Extract the [x, y] coordinate from the center of the cell holding the provided text.  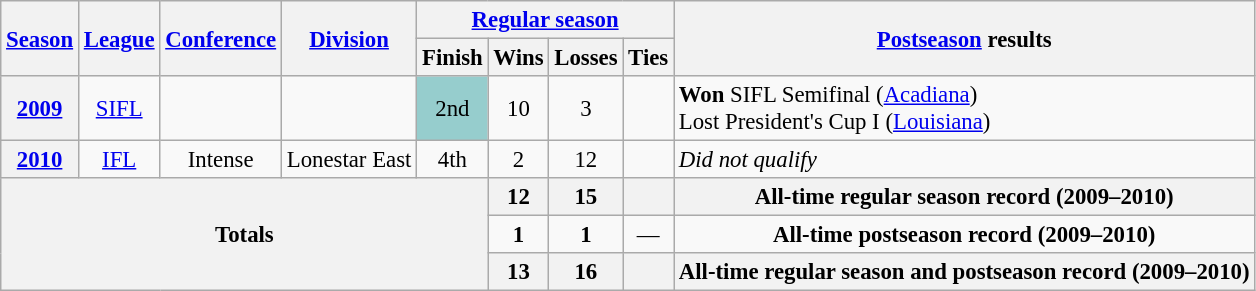
— [648, 235]
Season [40, 38]
Lonestar East [348, 160]
IFL [118, 160]
Conference [221, 38]
League [118, 38]
3 [586, 108]
All-time regular season record (2009–2010) [964, 197]
2010 [40, 160]
Division [348, 38]
2009 [40, 108]
Regular season [546, 20]
Ties [648, 58]
10 [518, 108]
2 [518, 160]
Totals [244, 234]
Postseason results [964, 38]
Intense [221, 160]
Losses [586, 58]
Did not qualify [964, 160]
SIFL [118, 108]
Finish [452, 58]
15 [586, 197]
2nd [452, 108]
Won SIFL Semifinal (Acadiana)Lost President's Cup I (Louisiana) [964, 108]
4th [452, 160]
Wins [518, 58]
All-time postseason record (2009–2010) [964, 235]
